Return the (X, Y) coordinate for the center point of the cell that contains the specified text.  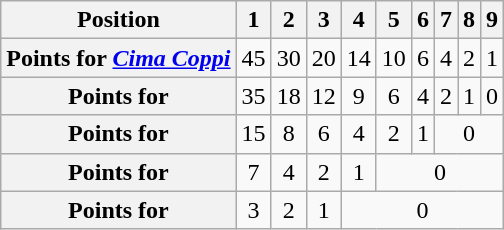
30 (288, 58)
20 (324, 58)
18 (288, 96)
35 (254, 96)
Points for Cima Coppi (118, 58)
10 (394, 58)
Position (118, 20)
12 (324, 96)
5 (394, 20)
45 (254, 58)
15 (254, 134)
14 (358, 58)
